From the cell containing the given text, extract its center point as [X, Y] coordinate. 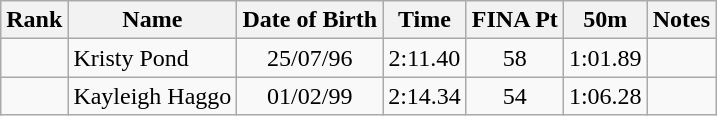
2:11.40 [425, 58]
Notes [681, 20]
50m [605, 20]
Kayleigh Haggo [152, 96]
Kristy Pond [152, 58]
1:01.89 [605, 58]
54 [514, 96]
58 [514, 58]
Time [425, 20]
Rank [34, 20]
01/02/99 [310, 96]
Name [152, 20]
25/07/96 [310, 58]
2:14.34 [425, 96]
FINA Pt [514, 20]
1:06.28 [605, 96]
Date of Birth [310, 20]
